Return (X, Y) of the center of cell containing provided text 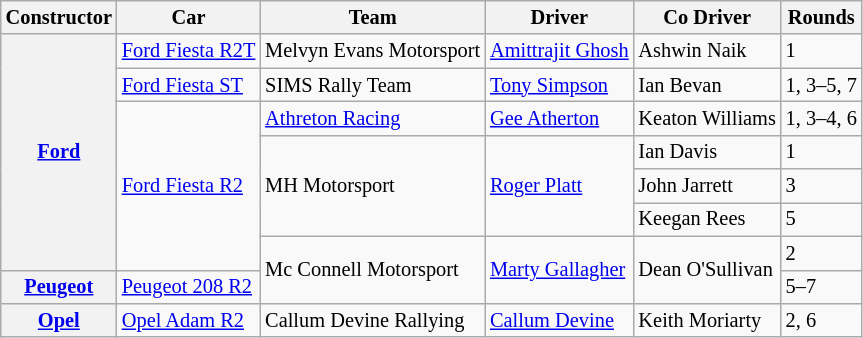
Peugeot 208 R2 (188, 287)
Keith Moriarty (708, 320)
Team (372, 17)
John Jarrett (708, 186)
MH Motorsport (372, 186)
3 (822, 186)
5–7 (822, 287)
Car (188, 17)
5 (822, 219)
Mc Connell Motorsport (372, 270)
Ian Bevan (708, 85)
Ford Fiesta ST (188, 85)
Melvyn Evans Motorsport (372, 51)
Tony Simpson (559, 85)
Opel (59, 320)
Rounds (822, 17)
Keaton Williams (708, 118)
Opel Adam R2 (188, 320)
Amittrajit Ghosh (559, 51)
Peugeot (59, 287)
Ian Davis (708, 152)
Athreton Racing (372, 118)
SIMS Rally Team (372, 85)
Keegan Rees (708, 219)
1, 3–4, 6 (822, 118)
Callum Devine Rallying (372, 320)
Ford Fiesta R2T (188, 51)
Driver (559, 17)
2 (822, 253)
Marty Gallagher (559, 270)
Ashwin Naik (708, 51)
Dean O'Sullivan (708, 270)
Ford (59, 152)
Constructor (59, 17)
2, 6 (822, 320)
Callum Devine (559, 320)
1, 3–5, 7 (822, 85)
Roger Platt (559, 186)
Gee Atherton (559, 118)
Co Driver (708, 17)
Ford Fiesta R2 (188, 185)
